Locate the cell with the specified text and output its (x, y) center coordinate. 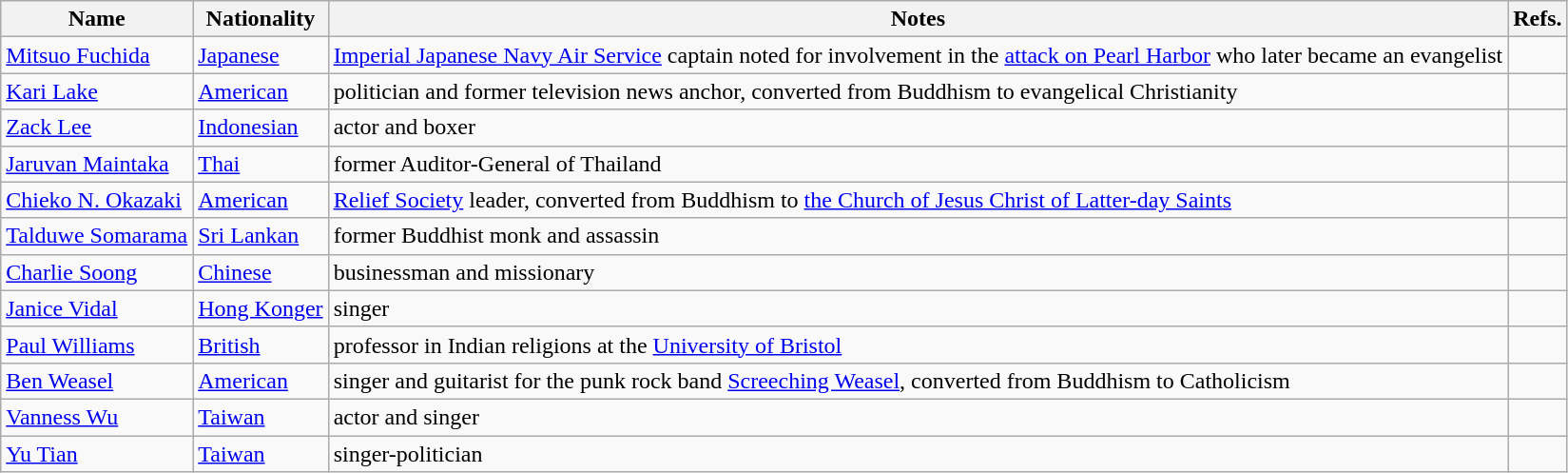
singer-politician (919, 454)
Nationality (261, 19)
Refs. (1538, 19)
actor and singer (919, 417)
Zack Lee (97, 128)
Vanness Wu (97, 417)
Janice Vidal (97, 308)
former Auditor-General of Thailand (919, 164)
Chinese (261, 272)
singer and guitarist for the punk rock band Screeching Weasel, converted from Buddhism to Catholicism (919, 381)
singer (919, 308)
Thai (261, 164)
Jaruvan Maintaka (97, 164)
Sri Lankan (261, 236)
Kari Lake (97, 91)
professor in Indian religions at the University of Bristol (919, 345)
Mitsuo Fuchida (97, 55)
politician and former television news anchor, converted from Buddhism to evangelical Christianity (919, 91)
former Buddhist monk and assassin (919, 236)
Paul Williams (97, 345)
businessman and missionary (919, 272)
Name (97, 19)
Imperial Japanese Navy Air Service captain noted for involvement in the attack on Pearl Harbor who later became an evangelist (919, 55)
actor and boxer (919, 128)
Chieko N. Okazaki (97, 200)
British (261, 345)
Charlie Soong (97, 272)
Talduwe Somarama (97, 236)
Notes (919, 19)
Japanese (261, 55)
Relief Society leader, converted from Buddhism to the Church of Jesus Christ of Latter-day Saints (919, 200)
Indonesian (261, 128)
Hong Konger (261, 308)
Ben Weasel (97, 381)
Yu Tian (97, 454)
